Pinpoint the cell where the given text exists, returning its [X, Y] midpoint coordinate. 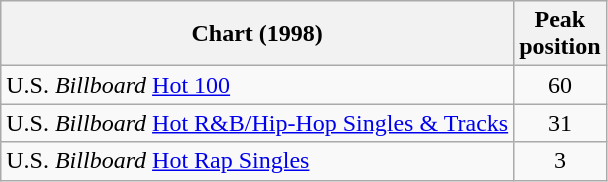
U.S. Billboard Hot 100 [258, 85]
60 [560, 85]
3 [560, 161]
U.S. Billboard Hot Rap Singles [258, 161]
Peakposition [560, 34]
Chart (1998) [258, 34]
U.S. Billboard Hot R&B/Hip-Hop Singles & Tracks [258, 123]
31 [560, 123]
